Scan for the cell matching the given text and deliver its [X, Y] coordinate at center. 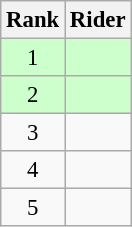
Rider [98, 20]
3 [33, 133]
4 [33, 170]
1 [33, 58]
2 [33, 95]
Rank [33, 20]
5 [33, 208]
